For the text-containing cell, return its midpoint in (x, y) coordinate format. 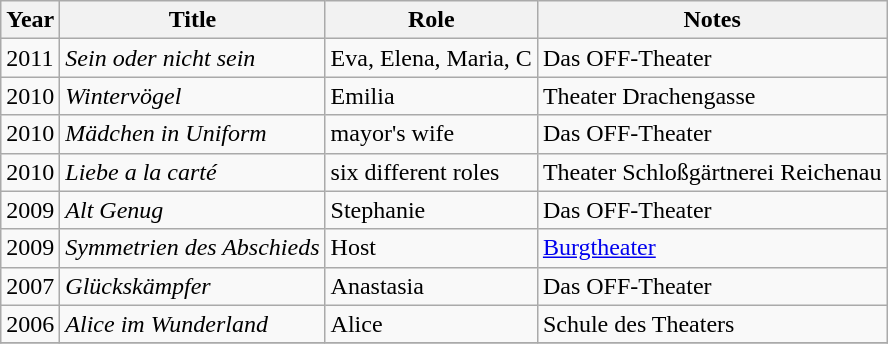
Theater Schloßgärtnerei Reichenau (712, 172)
Mädchen in Uniform (192, 134)
Host (431, 248)
Anastasia (431, 286)
Eva, Elena, Maria, C (431, 58)
Alice (431, 324)
Title (192, 20)
Emilia (431, 96)
Year (30, 20)
Alice im Wunderland (192, 324)
2011 (30, 58)
Schule des Theaters (712, 324)
Alt Genug (192, 210)
2006 (30, 324)
Role (431, 20)
Theater Drachengasse (712, 96)
mayor's wife (431, 134)
Wintervögel (192, 96)
2007 (30, 286)
Symmetrien des Abschieds (192, 248)
Glückskämpfer (192, 286)
Sein oder nicht sein (192, 58)
six different roles (431, 172)
Notes (712, 20)
Stephanie (431, 210)
Liebe a la carté (192, 172)
Burgtheater (712, 248)
